Locate the cell with the specified text and output its [X, Y] center coordinate. 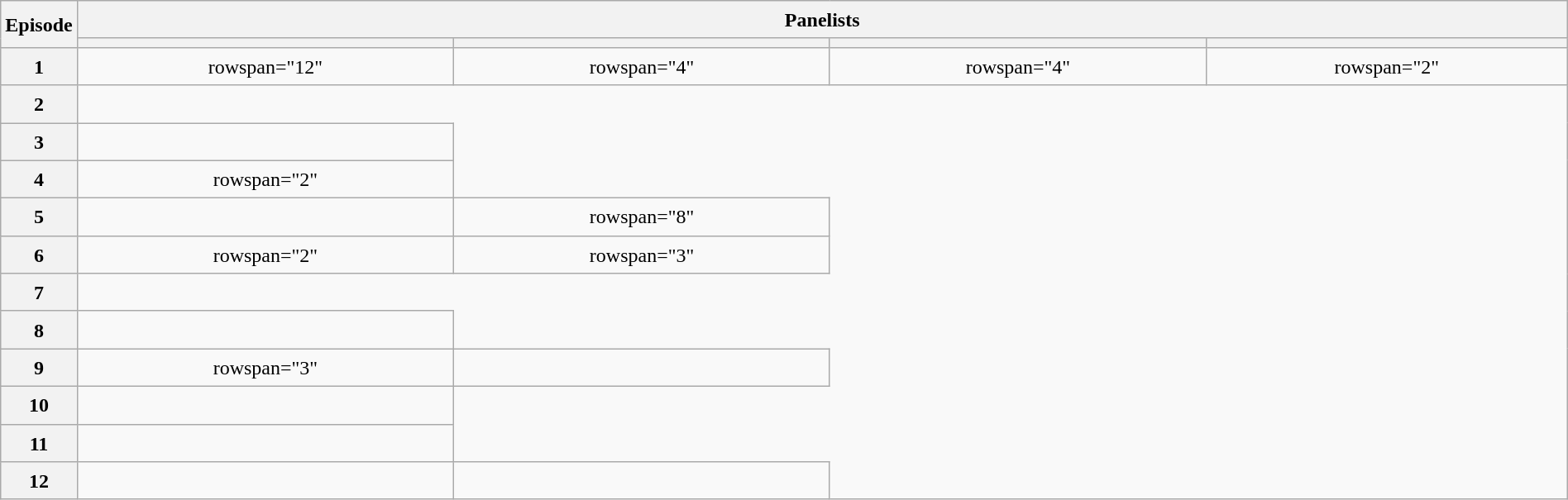
3 [39, 141]
Panelists [822, 20]
11 [39, 443]
5 [39, 217]
10 [39, 405]
9 [39, 368]
rowspan="12" [265, 66]
Episode [39, 25]
1 [39, 66]
2 [39, 104]
rowspan="8" [642, 217]
7 [39, 293]
12 [39, 481]
8 [39, 330]
4 [39, 179]
6 [39, 255]
